Pinpoint the cell where the given text exists, returning its (x, y) midpoint coordinate. 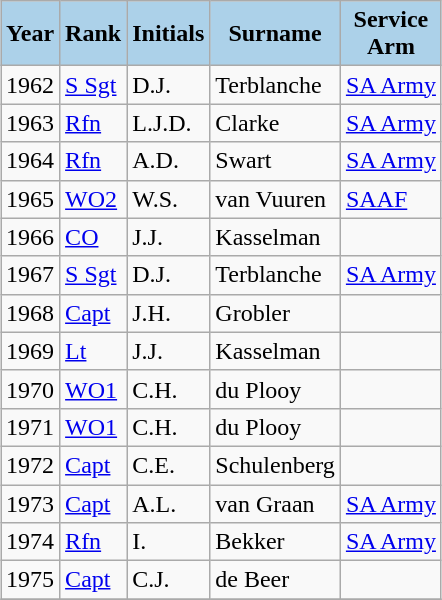
1962 (30, 85)
J.H. (168, 313)
1967 (30, 275)
van Graan (276, 503)
SAAF (390, 199)
1974 (30, 542)
1972 (30, 465)
1969 (30, 351)
A.D. (168, 161)
1971 (30, 427)
A.L. (168, 503)
WO2 (94, 199)
C.J. (168, 580)
L.J.D. (168, 123)
1968 (30, 313)
1965 (30, 199)
Surname (276, 34)
1966 (30, 237)
van Vuuren (276, 199)
Initials (168, 34)
W.S. (168, 199)
ServiceArm (390, 34)
I. (168, 542)
Grobler (276, 313)
1975 (30, 580)
Clarke (276, 123)
CO (94, 237)
Schulenberg (276, 465)
1970 (30, 389)
1963 (30, 123)
Year (30, 34)
1973 (30, 503)
de Beer (276, 580)
Bekker (276, 542)
1964 (30, 161)
Rank (94, 34)
Lt (94, 351)
Swart (276, 161)
C.E. (168, 465)
